Return the [X, Y] coordinate for the center point of the cell that contains the specified text.  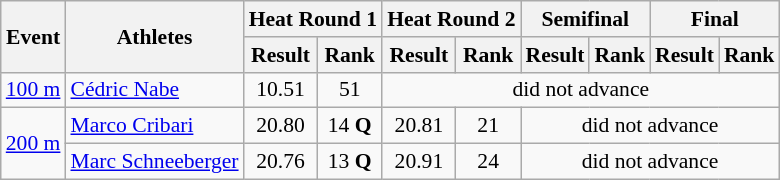
Cédric Nabe [154, 90]
Heat Round 2 [451, 19]
Marc Schneeberger [154, 162]
Event [34, 36]
24 [488, 162]
200 m [34, 144]
20.80 [281, 126]
10.51 [281, 90]
14 Q [350, 126]
Marco Cribari [154, 126]
20.91 [419, 162]
21 [488, 126]
Final [714, 19]
Semifinal [586, 19]
100 m [34, 90]
13 Q [350, 162]
Athletes [154, 36]
51 [350, 90]
20.76 [281, 162]
20.81 [419, 126]
Heat Round 1 [313, 19]
